Return (X, Y) of the center of cell containing provided text 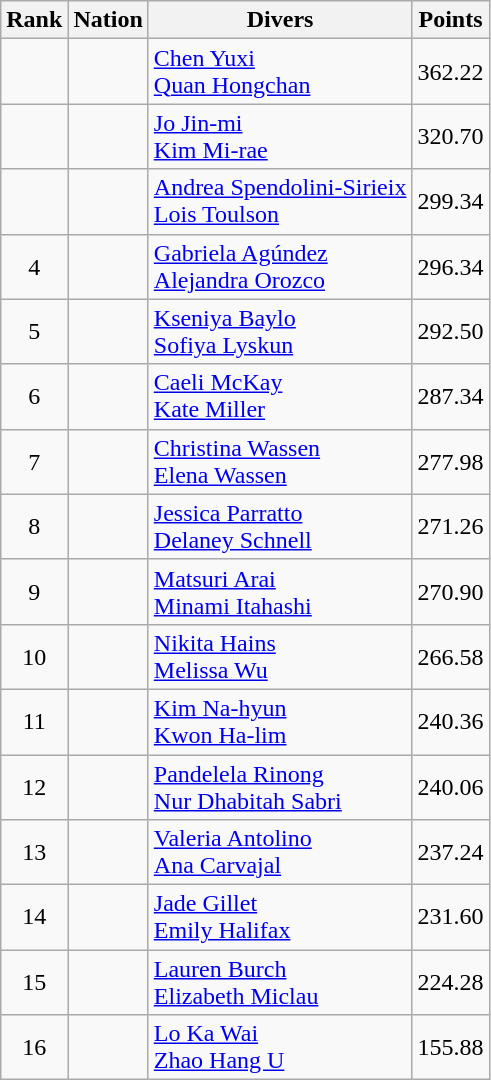
Points (450, 20)
14 (34, 918)
Matsuri AraiMinami Itahashi (280, 592)
Valeria AntolinoAna Carvajal (280, 852)
6 (34, 396)
5 (34, 332)
Jessica ParrattoDelaney Schnell (280, 526)
Divers (280, 20)
15 (34, 982)
16 (34, 1048)
9 (34, 592)
296.34 (450, 266)
Lauren BurchElizabeth Miclau (280, 982)
277.98 (450, 462)
4 (34, 266)
Jo Jin-miKim Mi-rae (280, 136)
240.36 (450, 722)
Christina WassenElena Wassen (280, 462)
Nikita HainsMelissa Wu (280, 656)
Kseniya BayloSofiya Lyskun (280, 332)
271.26 (450, 526)
240.06 (450, 786)
Caeli McKayKate Miller (280, 396)
Jade GilletEmily Halifax (280, 918)
13 (34, 852)
292.50 (450, 332)
362.22 (450, 72)
266.58 (450, 656)
Gabriela AgúndezAlejandra Orozco (280, 266)
11 (34, 722)
270.90 (450, 592)
299.34 (450, 202)
Lo Ka WaiZhao Hang U (280, 1048)
224.28 (450, 982)
Rank (34, 20)
237.24 (450, 852)
12 (34, 786)
Pandelela RinongNur Dhabitah Sabri (280, 786)
8 (34, 526)
Andrea Spendolini-SirieixLois Toulson (280, 202)
10 (34, 656)
Chen YuxiQuan Hongchan (280, 72)
287.34 (450, 396)
320.70 (450, 136)
Kim Na-hyunKwon Ha-lim (280, 722)
Nation (108, 20)
231.60 (450, 918)
7 (34, 462)
155.88 (450, 1048)
